Output the [x, y] coordinate of the center of the cell containing the given text.  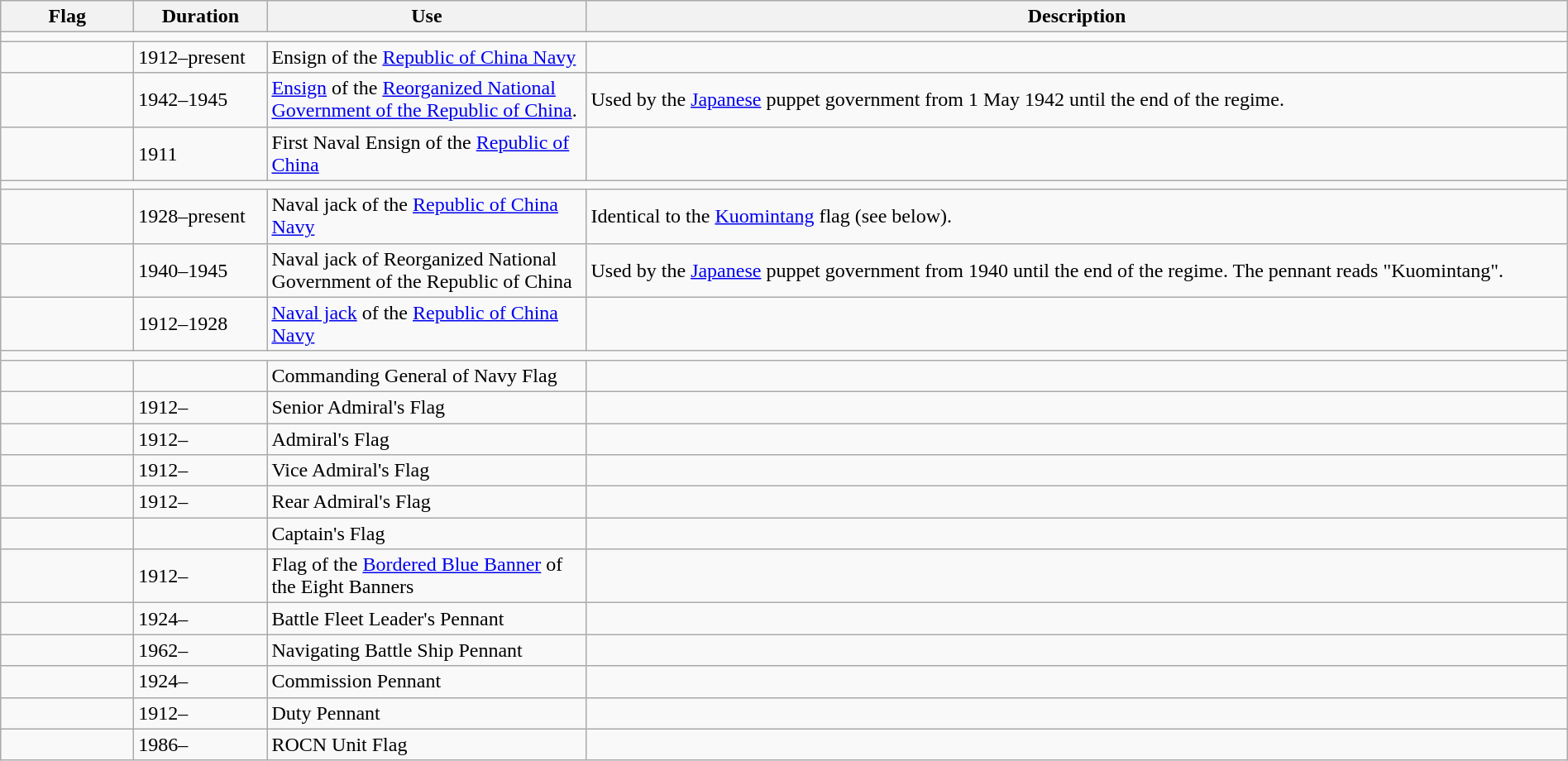
Navigating Battle Ship Pennant [427, 650]
1942–1945 [200, 99]
Captain's Flag [427, 534]
1986– [200, 744]
ROCN Unit Flag [427, 744]
Battle Fleet Leader's Pennant [427, 619]
Senior Admiral's Flag [427, 407]
Flag of the Bordered Blue Banner of the Eight Banners [427, 576]
Used by the Japanese puppet government from 1940 until the end of the regime. The pennant reads "Kuomintang". [1077, 270]
Description [1077, 17]
Duty Pennant [427, 713]
1911 [200, 154]
1928–present [200, 217]
Commission Pennant [427, 682]
Admiral's Flag [427, 439]
Duration [200, 17]
First Naval Ensign of the Republic of China [427, 154]
Flag [68, 17]
1912–1928 [200, 324]
Ensign of the Republic of China Navy [427, 57]
1962– [200, 650]
Vice Admiral's Flag [427, 471]
Naval jack of Reorganized National Government of the Republic of China [427, 270]
Used by the Japanese puppet government from 1 May 1942 until the end of the regime. [1077, 99]
Commanding General of Navy Flag [427, 376]
Use [427, 17]
Ensign of the Reorganized National Government of the Republic of China. [427, 99]
Rear Admiral's Flag [427, 502]
Identical to the Kuomintang flag (see below). [1077, 217]
1940–1945 [200, 270]
1912–present [200, 57]
